Detect which cell encompasses the target text, then output its [X, Y] center coordinate. 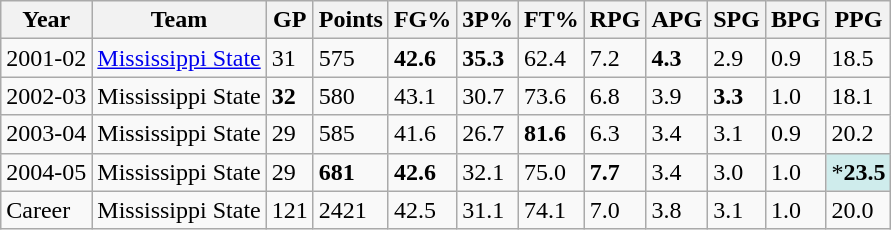
RPG [615, 20]
6.3 [615, 134]
Year [46, 20]
20.2 [858, 134]
580 [350, 96]
2.9 [737, 58]
26.7 [488, 134]
2421 [350, 210]
31.1 [488, 210]
75.0 [551, 172]
Career [46, 210]
2002-03 [46, 96]
3.9 [677, 96]
FT% [551, 20]
3P% [488, 20]
BPG [795, 20]
PPG [858, 20]
121 [290, 210]
74.1 [551, 210]
62.4 [551, 58]
3.3 [737, 96]
18.1 [858, 96]
41.6 [422, 134]
81.6 [551, 134]
35.3 [488, 58]
681 [350, 172]
575 [350, 58]
585 [350, 134]
42.5 [422, 210]
Team [179, 20]
20.0 [858, 210]
APG [677, 20]
SPG [737, 20]
31 [290, 58]
2001-02 [46, 58]
6.8 [615, 96]
73.6 [551, 96]
2003-04 [46, 134]
FG% [422, 20]
3.0 [737, 172]
32.1 [488, 172]
7.2 [615, 58]
43.1 [422, 96]
*23.5 [858, 172]
32 [290, 96]
2004-05 [46, 172]
7.0 [615, 210]
18.5 [858, 58]
3.8 [677, 210]
30.7 [488, 96]
4.3 [677, 58]
Points [350, 20]
7.7 [615, 172]
GP [290, 20]
